Capture the cell that displays the provided text and extract its (x, y) central coordinate. 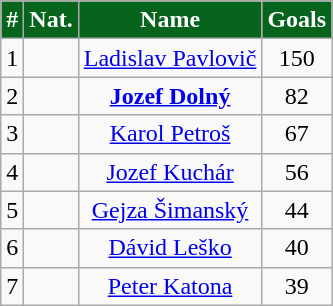
Karol Petroš (170, 134)
Jozef Kuchár (170, 172)
3 (12, 134)
Gejza Šimanský (170, 210)
Ladislav Pavlovič (170, 58)
4 (12, 172)
# (12, 20)
82 (297, 96)
39 (297, 286)
150 (297, 58)
Peter Katona (170, 286)
1 (12, 58)
5 (12, 210)
6 (12, 248)
40 (297, 248)
44 (297, 210)
56 (297, 172)
67 (297, 134)
Name (170, 20)
Goals (297, 20)
7 (12, 286)
Jozef Dolný (170, 96)
Nat. (51, 20)
Dávid Leško (170, 248)
2 (12, 96)
